Identify which cell holds the provided text, then report its [X, Y] central coordinate. 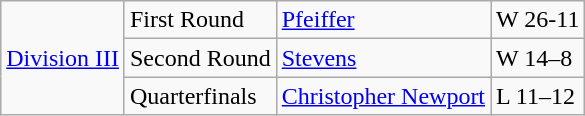
First Round [200, 20]
W 26-11 [538, 20]
Quarterfinals [200, 96]
Christopher Newport [383, 96]
Second Round [200, 58]
L 11–12 [538, 96]
Stevens [383, 58]
Pfeiffer [383, 20]
W 14–8 [538, 58]
Division III [63, 58]
